Find where the given text appears and provide that cell's center as [X, Y] coordinate. 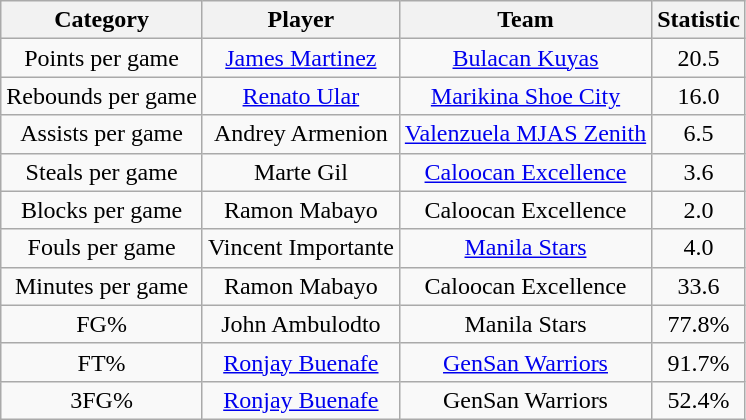
Assists per game [102, 134]
Blocks per game [102, 210]
Minutes per game [102, 286]
Bulacan Kuyas [525, 58]
Vincent Importante [300, 248]
Points per game [102, 58]
Marte Gil [300, 172]
Statistic [699, 20]
2.0 [699, 210]
3.6 [699, 172]
33.6 [699, 286]
Marikina Shoe City [525, 96]
FT% [102, 362]
20.5 [699, 58]
16.0 [699, 96]
James Martinez [300, 58]
52.4% [699, 400]
FG% [102, 324]
Category [102, 20]
John Ambulodto [300, 324]
Steals per game [102, 172]
Fouls per game [102, 248]
Team [525, 20]
3FG% [102, 400]
91.7% [699, 362]
77.8% [699, 324]
Valenzuela MJAS Zenith [525, 134]
6.5 [699, 134]
Rebounds per game [102, 96]
Player [300, 20]
Andrey Armenion [300, 134]
Renato Ular [300, 96]
4.0 [699, 248]
